Extract the (X, Y) coordinate from the center of the cell holding the provided text.  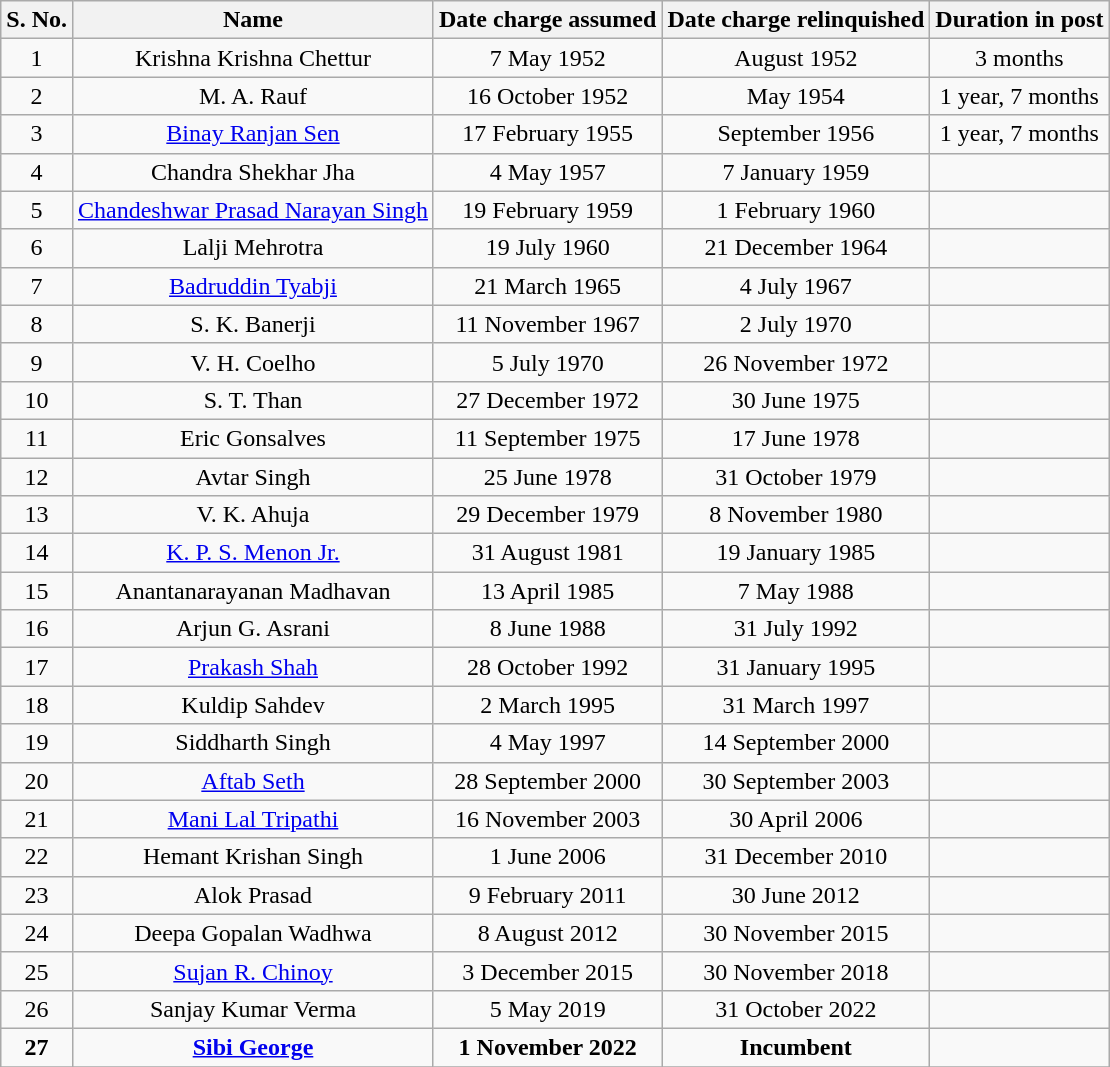
8 August 2012 (547, 933)
28 October 1992 (547, 667)
7 January 1959 (796, 172)
4 May 1997 (547, 743)
Aftab Seth (252, 781)
M. A. Rauf (252, 96)
14 (37, 553)
16 October 1952 (547, 96)
16 November 2003 (547, 819)
30 September 2003 (796, 781)
S. No. (37, 20)
8 November 1980 (796, 515)
5 (37, 210)
Sanjay Kumar Verma (252, 1009)
Anantanarayanan Madhavan (252, 591)
Date charge assumed (547, 20)
K. P. S. Menon Jr. (252, 553)
1 February 1960 (796, 210)
Prakash Shah (252, 667)
S. K. Banerji (252, 324)
Eric Gonsalves (252, 438)
16 (37, 629)
Hemant Krishan Singh (252, 857)
26 (37, 1009)
7 May 1952 (547, 58)
31 October 1979 (796, 477)
21 (37, 819)
2 March 1995 (547, 705)
4 (37, 172)
May 1954 (796, 96)
Badruddin Tyabji (252, 286)
30 June 1975 (796, 400)
4 May 1957 (547, 172)
Avtar Singh (252, 477)
11 September 1975 (547, 438)
1 November 2022 (547, 1047)
30 November 2015 (796, 933)
Kuldip Sahdev (252, 705)
21 March 1965 (547, 286)
29 December 1979 (547, 515)
13 April 1985 (547, 591)
Chandeshwar Prasad Narayan Singh (252, 210)
27 December 1972 (547, 400)
Binay Ranjan Sen (252, 134)
5 July 1970 (547, 362)
26 November 1972 (796, 362)
13 (37, 515)
14 September 2000 (796, 743)
Duration in post (1020, 20)
Lalji Mehrotra (252, 248)
1 June 2006 (547, 857)
5 May 2019 (547, 1009)
17 February 1955 (547, 134)
8 June 1988 (547, 629)
30 June 2012 (796, 895)
V. K. Ahuja (252, 515)
31 January 1995 (796, 667)
4 July 1967 (796, 286)
31 December 2010 (796, 857)
31 July 1992 (796, 629)
Sibi George (252, 1047)
9 (37, 362)
2 (37, 96)
8 (37, 324)
Mani Lal Tripathi (252, 819)
V. H. Coelho (252, 362)
3 months (1020, 58)
30 April 2006 (796, 819)
3 December 2015 (547, 971)
23 (37, 895)
31 March 1997 (796, 705)
Siddharth Singh (252, 743)
18 (37, 705)
25 (37, 971)
September 1956 (796, 134)
19 July 1960 (547, 248)
27 (37, 1047)
19 January 1985 (796, 553)
7 (37, 286)
17 (37, 667)
25 June 1978 (547, 477)
Alok Prasad (252, 895)
Date charge relinquished (796, 20)
Name (252, 20)
Arjun G. Asrani (252, 629)
31 August 1981 (547, 553)
19 February 1959 (547, 210)
15 (37, 591)
Incumbent (796, 1047)
22 (37, 857)
12 (37, 477)
2 July 1970 (796, 324)
30 November 2018 (796, 971)
11 November 1967 (547, 324)
6 (37, 248)
28 September 2000 (547, 781)
Sujan R. Chinoy (252, 971)
17 June 1978 (796, 438)
S. T. Than (252, 400)
9 February 2011 (547, 895)
19 (37, 743)
1 (37, 58)
August 1952 (796, 58)
24 (37, 933)
11 (37, 438)
20 (37, 781)
Chandra Shekhar Jha (252, 172)
Krishna Krishna Chettur (252, 58)
10 (37, 400)
7 May 1988 (796, 591)
Deepa Gopalan Wadhwa (252, 933)
31 October 2022 (796, 1009)
21 December 1964 (796, 248)
3 (37, 134)
